From the cell containing the given text, extract its center point as (x, y) coordinate. 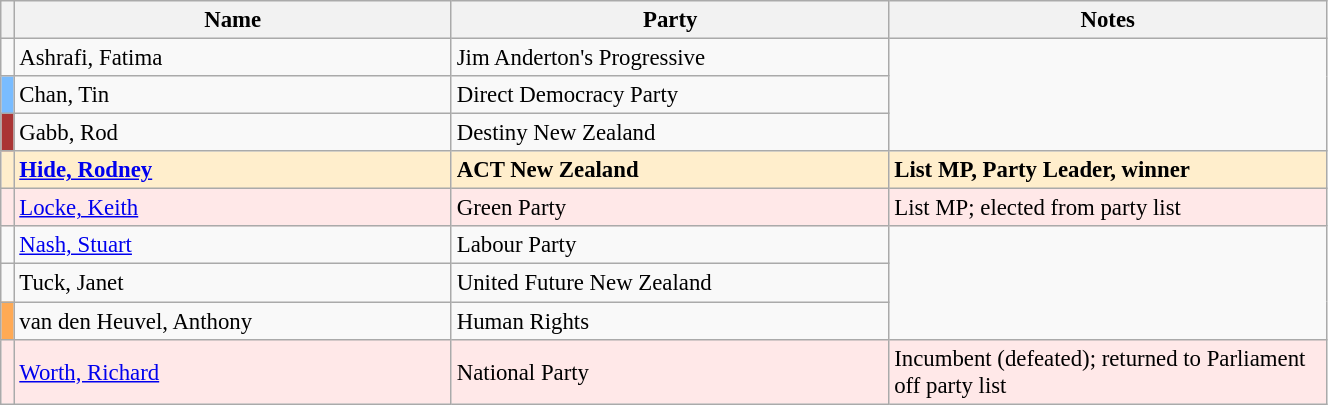
Notes (1108, 20)
Worth, Richard (232, 372)
List MP, Party Leader, winner (1108, 170)
United Future New Zealand (670, 283)
van den Heuvel, Anthony (232, 321)
Party (670, 20)
Tuck, Janet (232, 283)
Locke, Keith (232, 208)
List MP; elected from party list (1108, 208)
Name (232, 20)
Human Rights (670, 321)
Gabb, Rod (232, 133)
Destiny New Zealand (670, 133)
Nash, Stuart (232, 245)
Labour Party (670, 245)
Incumbent (defeated); returned to Parliament off party list (1108, 372)
Ashrafi, Fatima (232, 58)
Direct Democracy Party (670, 95)
Jim Anderton's Progressive (670, 58)
Chan, Tin (232, 95)
National Party (670, 372)
Hide, Rodney (232, 170)
Green Party (670, 208)
ACT New Zealand (670, 170)
